Output the [X, Y] coordinate of the center of the cell containing the given text.  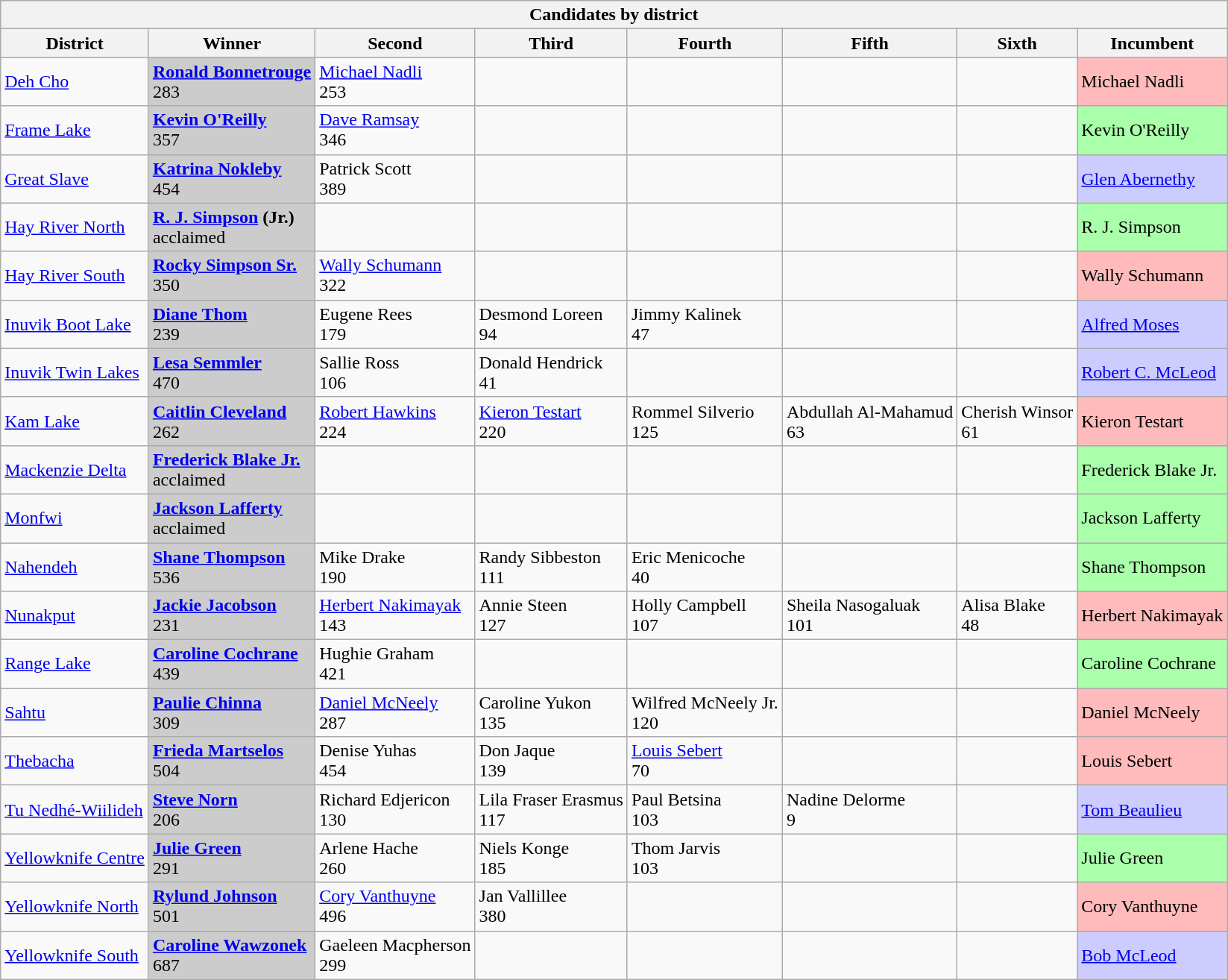
Niels Konge185 [551, 858]
Frame Lake [75, 130]
Jackson Laffertyacclaimed [231, 518]
Rylund Johnson501 [231, 907]
Denise Yuhas454 [395, 761]
Nadine Delorme9 [869, 810]
Robert Hawkins224 [395, 421]
Lila Fraser Erasmus117 [551, 810]
Frederick Blake Jr. [1153, 470]
Inuvik Twin Lakes [75, 373]
Ronald Bonnetrouge283 [231, 82]
Candidates by district [614, 15]
Daniel McNeely [1153, 713]
Wally Schumann322 [395, 276]
Lesa Semmler470 [231, 373]
Sixth [1017, 43]
Great Slave [75, 179]
Cory Vanthuyne [1153, 907]
Tom Beaulieu [1153, 810]
Range Lake [75, 664]
Jimmy Kalinek47 [705, 324]
Frederick Blake Jr.acclaimed [231, 470]
Robert C. McLeod [1153, 373]
Shane Thompson536 [231, 567]
Eric Menicoche40 [705, 567]
Herbert Nakimayak [1153, 616]
Mike Drake190 [395, 567]
Sallie Ross106 [395, 373]
Cory Vanthuyne496 [395, 907]
Desmond Loreen94 [551, 324]
Deh Cho [75, 82]
Caroline Cochrane439 [231, 664]
Frieda Martselos504 [231, 761]
Nunakput [75, 616]
Fifth [869, 43]
Jackie Jacobson231 [231, 616]
Tu Nedhé-Wiilideh [75, 810]
Louis Sebert [1153, 761]
Paul Betsina103 [705, 810]
Steve Norn206 [231, 810]
Third [551, 43]
Arlene Hache260 [395, 858]
Donald Hendrick41 [551, 373]
R. J. Simpson [1153, 227]
Inuvik Boot Lake [75, 324]
Mackenzie Delta [75, 470]
Fourth [705, 43]
Katrina Nokleby454 [231, 179]
Nahendeh [75, 567]
Jackson Lafferty [1153, 518]
Daniel McNeely287 [395, 713]
Sahtu [75, 713]
Cherish Winsor61 [1017, 421]
Richard Edjericon130 [395, 810]
Holly Campbell107 [705, 616]
Hay River South [75, 276]
Hughie Graham421 [395, 664]
Dave Ramsay346 [395, 130]
Paulie Chinna309 [231, 713]
Michael Nadli253 [395, 82]
Wally Schumann [1153, 276]
Randy Sibbeston111 [551, 567]
Eugene Rees179 [395, 324]
Jan Vallillee380 [551, 907]
Louis Sebert70 [705, 761]
Kieron Testart220 [551, 421]
R. J. Simpson (Jr.)acclaimed [231, 227]
Rommel Silverio125 [705, 421]
Alisa Blake48 [1017, 616]
Caroline Wawzonek687 [231, 955]
Glen Abernethy [1153, 179]
Abdullah Al-Mahamud63 [869, 421]
Winner [231, 43]
Thebacha [75, 761]
Caroline Cochrane [1153, 664]
Rocky Simpson Sr.350 [231, 276]
Sheila Nasogaluak101 [869, 616]
Don Jaque139 [551, 761]
Julie Green291 [231, 858]
Alfred Moses [1153, 324]
Caroline Yukon135 [551, 713]
Julie Green [1153, 858]
Herbert Nakimayak143 [395, 616]
Kevin O'Reilly357 [231, 130]
Annie Steen127 [551, 616]
Monfwi [75, 518]
Hay River North [75, 227]
Patrick Scott389 [395, 179]
Incumbent [1153, 43]
District [75, 43]
Yellowknife South [75, 955]
Gaeleen Macpherson299 [395, 955]
Yellowknife North [75, 907]
Wilfred McNeely Jr.120 [705, 713]
Diane Thom239 [231, 324]
Kieron Testart [1153, 421]
Caitlin Cleveland262 [231, 421]
Thom Jarvis103 [705, 858]
Michael Nadli [1153, 82]
Bob McLeod [1153, 955]
Second [395, 43]
Kam Lake [75, 421]
Kevin O'Reilly [1153, 130]
Shane Thompson [1153, 567]
Yellowknife Centre [75, 858]
